For the text-containing cell, return its midpoint in (X, Y) coordinate format. 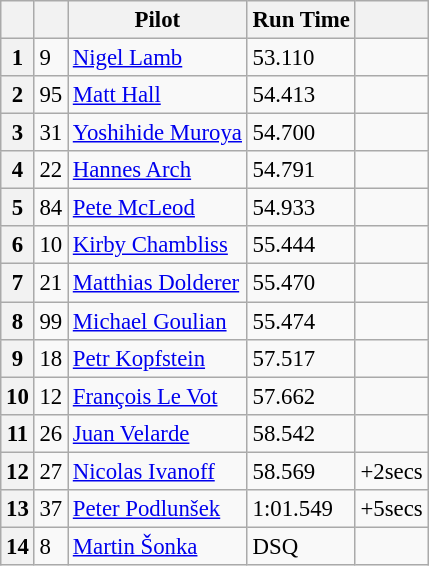
6 (18, 245)
26 (50, 433)
22 (50, 170)
Pete McLeod (158, 208)
1 (18, 58)
Kirby Chambliss (158, 245)
99 (50, 321)
7 (18, 283)
Hannes Arch (158, 170)
2 (18, 95)
55.470 (301, 283)
Petr Kopfstein (158, 358)
58.569 (301, 471)
+2secs (392, 471)
3 (18, 133)
4 (18, 170)
14 (18, 546)
Peter Podlunšek (158, 509)
37 (50, 509)
Yoshihide Muroya (158, 133)
54.413 (301, 95)
31 (50, 133)
55.474 (301, 321)
58.542 (301, 433)
27 (50, 471)
11 (18, 433)
1:01.549 (301, 509)
53.110 (301, 58)
Run Time (301, 20)
5 (18, 208)
18 (50, 358)
84 (50, 208)
Juan Velarde (158, 433)
DSQ (301, 546)
+5secs (392, 509)
54.933 (301, 208)
Nigel Lamb (158, 58)
Martin Šonka (158, 546)
95 (50, 95)
55.444 (301, 245)
Pilot (158, 20)
Matthias Dolderer (158, 283)
François Le Vot (158, 396)
54.700 (301, 133)
57.517 (301, 358)
Nicolas Ivanoff (158, 471)
21 (50, 283)
Michael Goulian (158, 321)
Matt Hall (158, 95)
57.662 (301, 396)
13 (18, 509)
54.791 (301, 170)
